Identify which cell holds the provided text, then report its (x, y) central coordinate. 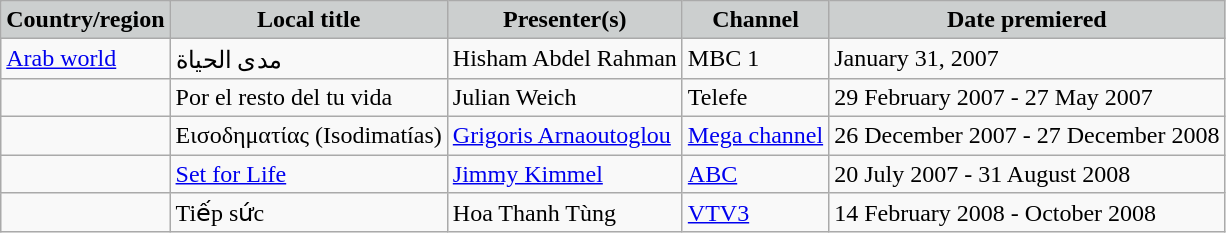
Set for Life (308, 173)
VTV3 (755, 213)
14 February 2008 - October 2008 (1027, 213)
Local title (308, 20)
Date premiered (1027, 20)
Tiếp sức (308, 213)
Hoa Thanh Tùng (564, 213)
Channel (755, 20)
26 December 2007 - 27 December 2008 (1027, 135)
Jimmy Kimmel (564, 173)
MBC 1 (755, 59)
Εισοδηματίας (Isodimatías) (308, 135)
ABC (755, 173)
Por el resto del tu vida (308, 97)
Hisham Abdel Rahman (564, 59)
29 February 2007 - 27 May 2007 (1027, 97)
Country/region (86, 20)
Presenter(s) (564, 20)
Arab world (86, 59)
Telefe (755, 97)
Julian Weich (564, 97)
January 31, 2007 (1027, 59)
Mega channel (755, 135)
مدى الحياة (308, 59)
Grigoris Arnaoutoglou (564, 135)
20 July 2007 - 31 August 2008 (1027, 173)
